Search for the cell housing the specified text and yield its [x, y] center coordinate. 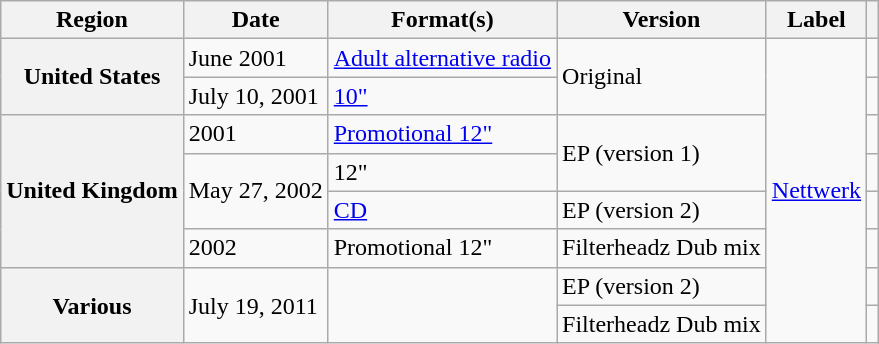
10" [442, 96]
Nettwerk [816, 191]
2001 [256, 134]
Various [92, 305]
CD [442, 210]
July 10, 2001 [256, 96]
Label [816, 20]
Region [92, 20]
12" [442, 172]
Format(s) [442, 20]
Adult alternative radio [442, 58]
2002 [256, 248]
Version [662, 20]
Original [662, 77]
June 2001 [256, 58]
July 19, 2011 [256, 305]
May 27, 2002 [256, 191]
EP (version 1) [662, 153]
Date [256, 20]
United Kingdom [92, 191]
United States [92, 77]
